Capture the cell that displays the provided text and extract its (x, y) central coordinate. 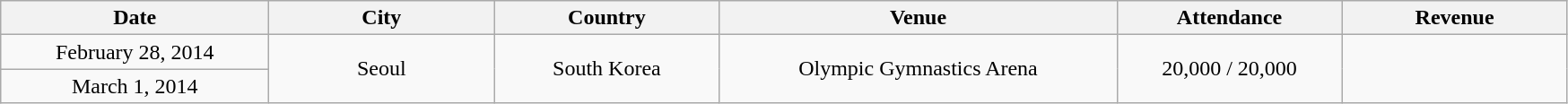
Olympic Gymnastics Arena (919, 69)
Venue (919, 18)
20,000 / 20,000 (1229, 69)
Revenue (1455, 18)
Country (606, 18)
Date (135, 18)
South Korea (606, 69)
City (382, 18)
February 28, 2014 (135, 52)
March 1, 2014 (135, 86)
Attendance (1229, 18)
Seoul (382, 69)
